For the text-containing cell, return its midpoint in [X, Y] coordinate format. 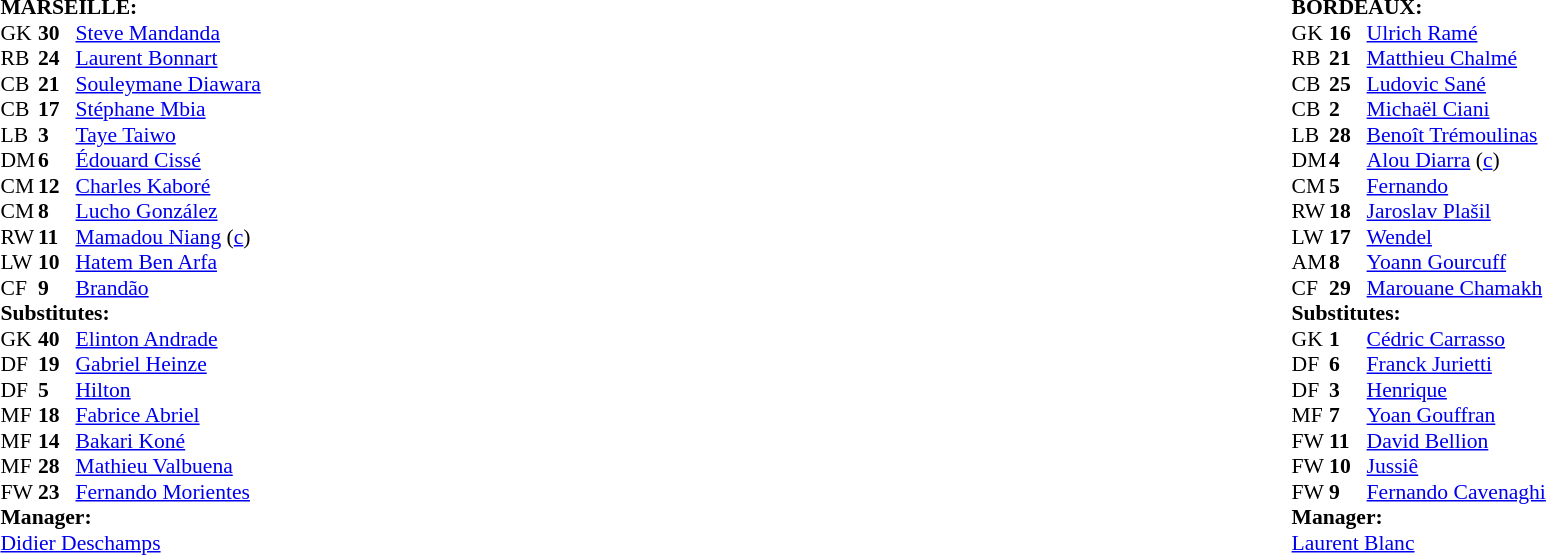
Wendel [1456, 237]
23 [57, 492]
Lucho González [168, 211]
Taye Taiwo [168, 135]
40 [57, 339]
Ludovic Sané [1456, 84]
Henrique [1456, 390]
Alou Diarra (c) [1456, 161]
Yoann Gourcuff [1456, 263]
12 [57, 186]
Cédric Carrasso [1456, 339]
Steve Mandanda [168, 33]
Charles Kaboré [168, 186]
Fernando [1456, 186]
Ulrich Ramé [1456, 33]
Gabriel Heinze [168, 365]
Matthieu Chalmé [1456, 59]
Hatem Ben Arfa [168, 263]
Édouard Cissé [168, 161]
16 [1348, 33]
Fernando Cavenaghi [1456, 492]
Stéphane Mbia [168, 109]
Hilton [168, 390]
7 [1348, 415]
Fernando Morientes [168, 492]
Marouane Chamakh [1456, 288]
Jussiê [1456, 467]
David Bellion [1456, 441]
Souleymane Diawara [168, 84]
Laurent Bonnart [168, 59]
Mathieu Valbuena [168, 467]
24 [57, 59]
14 [57, 441]
Michaël Ciani [1456, 109]
4 [1348, 161]
29 [1348, 288]
19 [57, 365]
25 [1348, 84]
Bakari Koné [168, 441]
AM [1311, 263]
Brandão [168, 288]
Benoît Trémoulinas [1456, 135]
Jaroslav Plašil [1456, 211]
Franck Jurietti [1456, 365]
Fabrice Abriel [168, 415]
Mamadou Niang (c) [168, 237]
Elinton Andrade [168, 339]
1 [1348, 339]
30 [57, 33]
2 [1348, 109]
Yoan Gouffran [1456, 415]
